Capture the cell that displays the provided text and extract its (x, y) central coordinate. 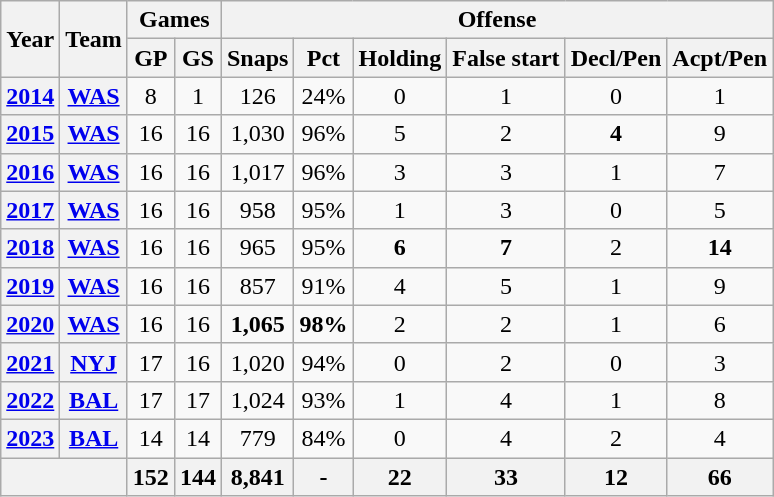
GP (150, 58)
2017 (30, 210)
152 (150, 477)
8,841 (257, 477)
779 (257, 438)
22 (400, 477)
1,030 (257, 134)
66 (720, 477)
False start (506, 58)
144 (198, 477)
857 (257, 286)
2018 (30, 248)
2019 (30, 286)
Snaps (257, 58)
98% (324, 324)
958 (257, 210)
2014 (30, 96)
Acpt/Pen (720, 58)
GS (198, 58)
Games (174, 20)
Holding (400, 58)
2015 (30, 134)
2022 (30, 400)
965 (257, 248)
2020 (30, 324)
Year (30, 39)
24% (324, 96)
1,017 (257, 172)
2016 (30, 172)
1,024 (257, 400)
Team (94, 39)
2021 (30, 362)
1,065 (257, 324)
94% (324, 362)
NYJ (94, 362)
2023 (30, 438)
93% (324, 400)
33 (506, 477)
84% (324, 438)
126 (257, 96)
91% (324, 286)
Offense (496, 20)
- (324, 477)
1,020 (257, 362)
12 (616, 477)
Decl/Pen (616, 58)
Pct (324, 58)
